Detect which cell encompasses the target text, then output its (x, y) center coordinate. 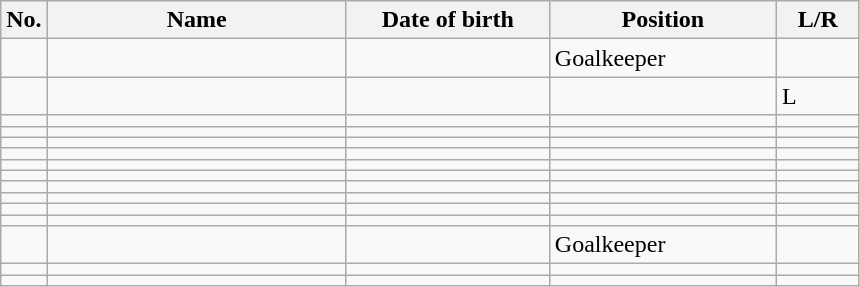
No. (24, 20)
Name (196, 20)
Date of birth (448, 20)
L/R (818, 20)
L (818, 96)
Position (662, 20)
